Search for the cell housing the specified text and yield its (X, Y) center coordinate. 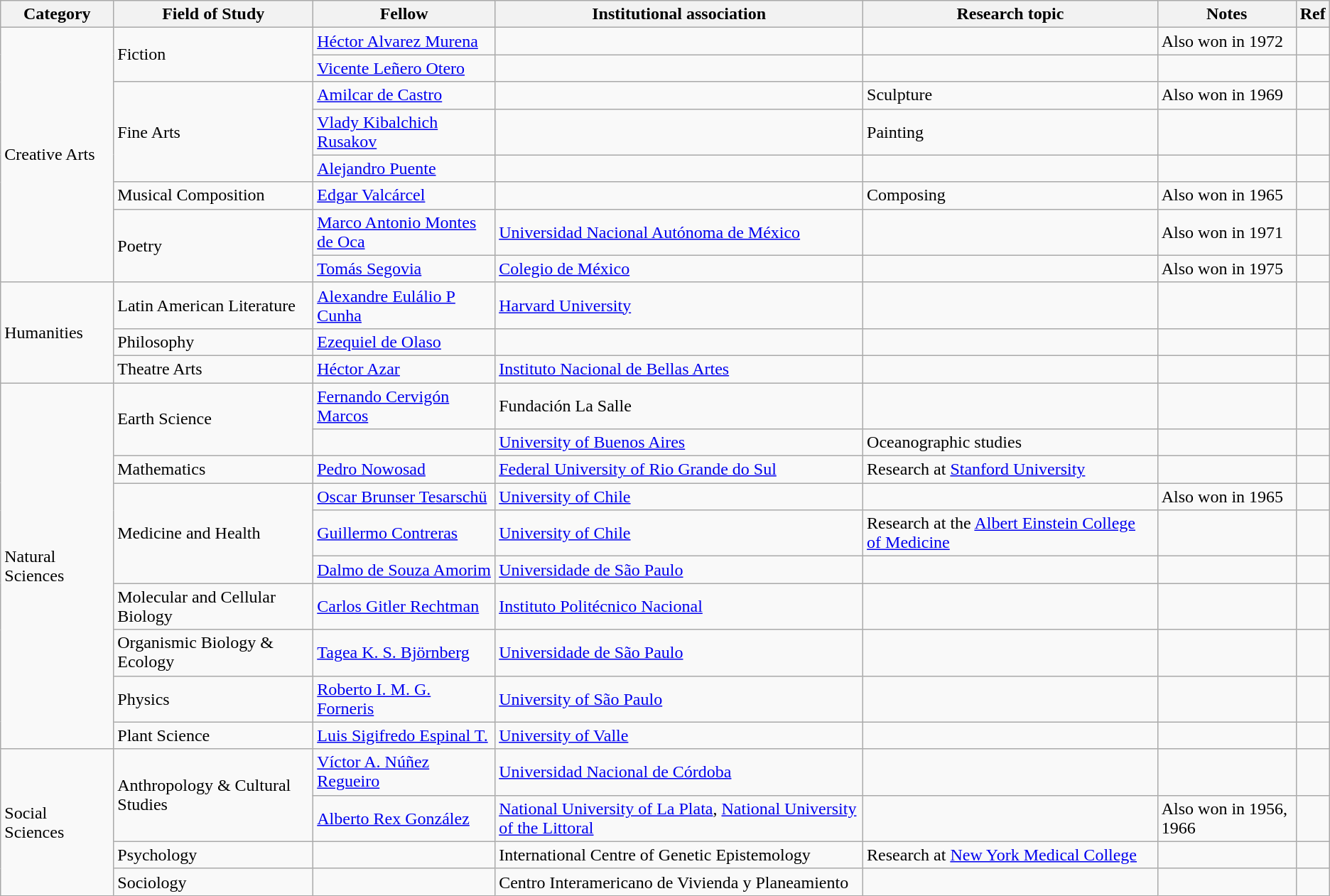
Marco Antonio Montes de Oca (404, 232)
Edgar Valcárcel (404, 195)
Harvard University (679, 306)
Fine Arts (213, 132)
Instituto Politécnico Nacional (679, 607)
Amilcar de Castro (404, 95)
Tomás Segovia (404, 269)
Luis Sigifredo Espinal T. (404, 735)
Research at the Albert Einstein College of Medicine (1010, 533)
Social Sciences (57, 822)
Héctor Azar (404, 369)
Molecular and Cellular Biology (213, 607)
Alexandre Eulálio P Cunha (404, 306)
National University of La Plata, National University of the Littoral (679, 819)
Painting (1010, 132)
Mathematics (213, 470)
Medicine and Health (213, 533)
Also won in 1969 (1226, 95)
Philosophy (213, 342)
Héctor Alvarez Murena (404, 41)
Institutional association (679, 14)
Psychology (213, 855)
University of Buenos Aires (679, 443)
Earth Science (213, 419)
Organismic Biology & Ecology (213, 652)
Also won in 1975 (1226, 269)
International Centre of Genetic Epistemology (679, 855)
Also won in 1956, 1966 (1226, 819)
University of Valle (679, 735)
Sculpture (1010, 95)
Dalmo de Souza Amorim (404, 570)
Sociology (213, 882)
Alberto Rex González (404, 819)
Ezequiel de Olaso (404, 342)
Oscar Brunser Tesarschü (404, 497)
Fellow (404, 14)
Poetry (213, 246)
Víctor A. Núñez Regueiro (404, 772)
Vicente Leñero Otero (404, 68)
Also won in 1971 (1226, 232)
Universidad Nacional de Córdoba (679, 772)
Roberto I. M. G. Forneris (404, 699)
Pedro Nowosad (404, 470)
Vlady Kibalchich Rusakov (404, 132)
Also won in 1972 (1226, 41)
Research topic (1010, 14)
Humanities (57, 333)
Alejandro Puente (404, 168)
Research at Stanford University (1010, 470)
Fernando Cervigón Marcos (404, 405)
Colegio de México (679, 269)
Centro Interamericano de Vivienda y Planeamiento (679, 882)
Notes (1226, 14)
Musical Composition (213, 195)
Oceanographic studies (1010, 443)
Fiction (213, 55)
Federal University of Rio Grande do Sul (679, 470)
Plant Science (213, 735)
Creative Arts (57, 155)
Research at New York Medical College (1010, 855)
Latin American Literature (213, 306)
Anthropology & Cultural Studies (213, 795)
Field of Study (213, 14)
Fundación La Salle (679, 405)
Instituto Nacional de Bellas Artes (679, 369)
Ref (1313, 14)
Category (57, 14)
Tagea K. S. Björnberg (404, 652)
Physics (213, 699)
Guillermo Contreras (404, 533)
Carlos Gitler Rechtman (404, 607)
Natural Sciences (57, 566)
University of São Paulo (679, 699)
Universidad Nacional Autónoma de México (679, 232)
Composing (1010, 195)
Theatre Arts (213, 369)
